Determine the [x, y] coordinate at the center of the cell enclosing the given text.  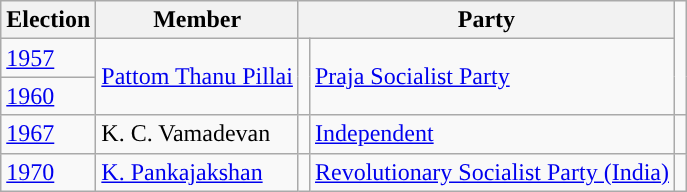
Revolutionary Socialist Party (India) [492, 172]
1960 [48, 96]
K. C. Vamadevan [198, 134]
1967 [48, 134]
Party [486, 20]
1970 [48, 172]
Member [198, 20]
1957 [48, 58]
K. Pankajakshan [198, 172]
Independent [492, 134]
Election [48, 20]
Pattom Thanu Pillai [198, 77]
Praja Socialist Party [492, 77]
